Capture the cell that displays the provided text and extract its (x, y) central coordinate. 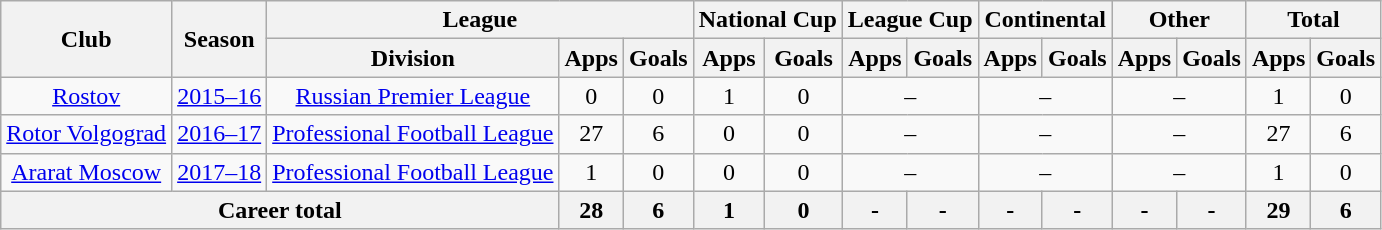
2015–16 (220, 96)
Career total (280, 210)
Russian Premier League (413, 96)
League Cup (910, 20)
Rotor Volgograd (86, 134)
Ararat Moscow (86, 172)
Season (220, 39)
2017–18 (220, 172)
National Cup (768, 20)
Continental (1045, 20)
28 (591, 210)
Other (1179, 20)
Club (86, 39)
Rostov (86, 96)
Division (413, 58)
League (480, 20)
29 (1278, 210)
Total (1313, 20)
2016–17 (220, 134)
